From the cell containing the given text, extract its center point as (X, Y) coordinate. 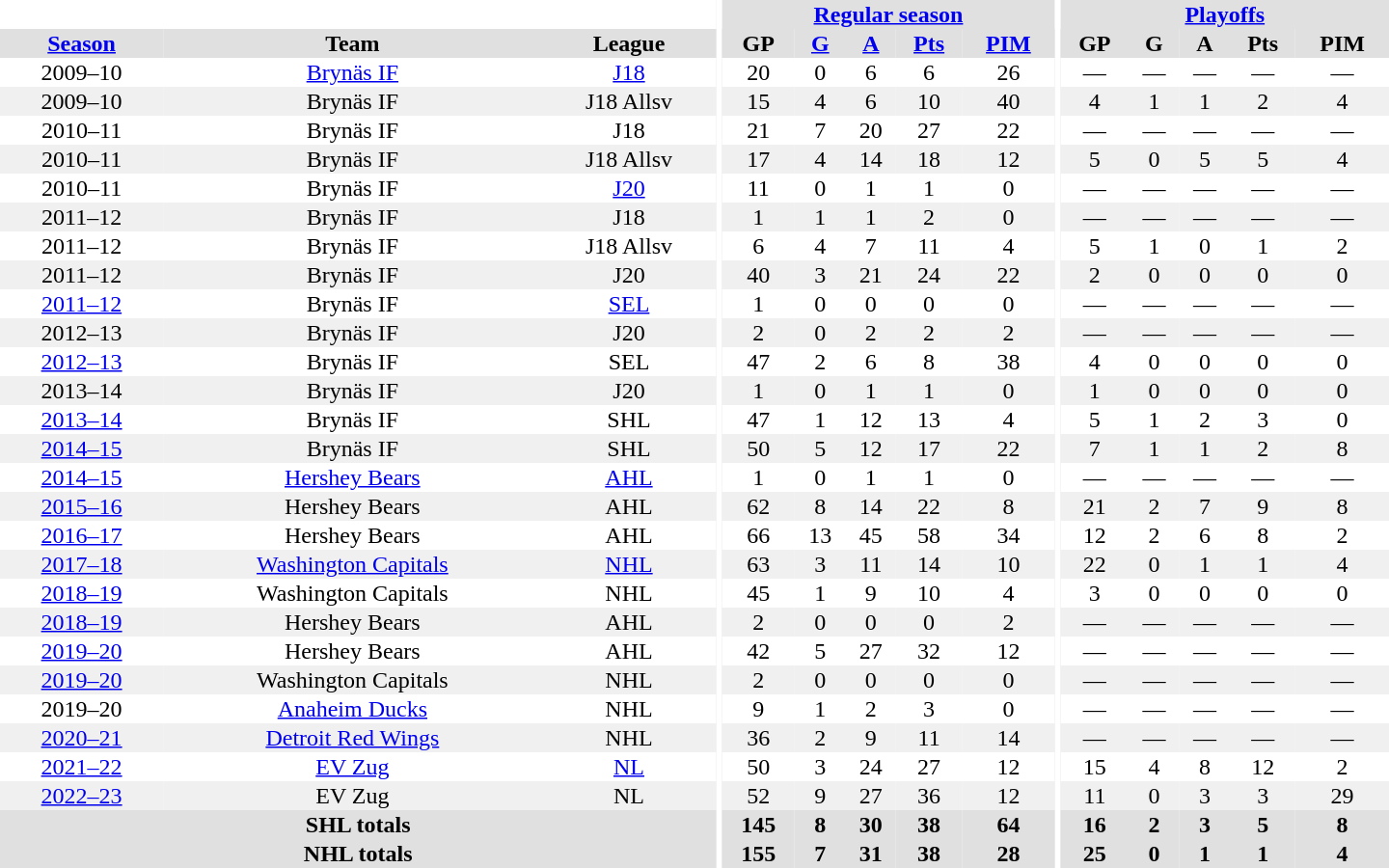
26 (1009, 72)
34 (1009, 535)
66 (758, 535)
Anaheim Ducks (352, 709)
25 (1096, 854)
155 (758, 854)
2015–16 (81, 506)
52 (758, 796)
Team (352, 43)
31 (871, 854)
145 (758, 825)
62 (758, 506)
League (629, 43)
28 (1009, 854)
Season (81, 43)
18 (929, 159)
2020–21 (81, 738)
Regular season (887, 14)
42 (758, 651)
30 (871, 825)
32 (929, 651)
64 (1009, 825)
Playoffs (1225, 14)
Detroit Red Wings (352, 738)
2021–22 (81, 767)
29 (1343, 796)
2022–23 (81, 796)
2017–18 (81, 564)
63 (758, 564)
2016–17 (81, 535)
16 (1096, 825)
58 (929, 535)
NHL totals (358, 854)
SHL totals (358, 825)
